Identify which cell holds the provided text, then report its (X, Y) central coordinate. 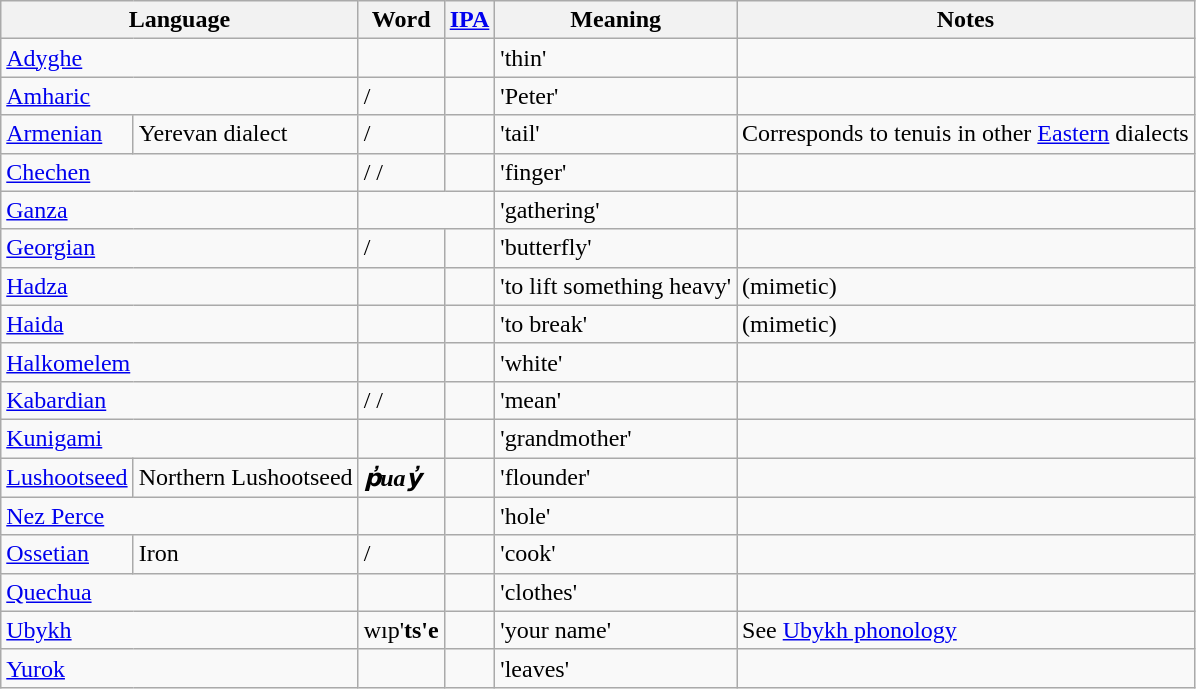
wıp'ts'e (401, 630)
p̓uay̓ (401, 478)
Notes (966, 20)
Yurok (180, 668)
Chechen (180, 172)
Haida (180, 324)
'gathering' (616, 210)
'butterfly' (616, 248)
'cook' (616, 554)
'thin' (616, 58)
Lushootseed (67, 478)
'grandmother' (616, 438)
IPA (470, 20)
Meaning (616, 20)
Hadza (180, 286)
'tail' (616, 134)
'finger' (616, 172)
'your name' (616, 630)
Word (401, 20)
Halkomelem (180, 362)
Kabardian (180, 400)
'flounder' (616, 478)
'leaves' (616, 668)
Ubykh (180, 630)
'mean' (616, 400)
See Ubykh phonology (966, 630)
'white' (616, 362)
'hole' (616, 516)
'to break' (616, 324)
Kunigami (180, 438)
Ossetian (67, 554)
Northern Lushootseed (246, 478)
Language (180, 20)
Ganza (180, 210)
Corresponds to tenuis in other Eastern dialects (966, 134)
Nez Perce (180, 516)
'to lift something heavy' (616, 286)
Quechua (180, 592)
'clothes' (616, 592)
Amharic (180, 96)
'Peter' (616, 96)
Yerevan dialect (246, 134)
Adyghe (180, 58)
Iron (246, 554)
Armenian (67, 134)
Georgian (180, 248)
